Find where the given text appears and provide that cell's center as [x, y] coordinate. 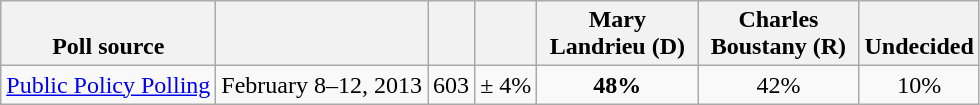
42% [778, 85]
± 4% [506, 85]
Poll source [108, 34]
603 [452, 85]
Undecided [919, 34]
48% [618, 85]
10% [919, 85]
CharlesBoustany (R) [778, 34]
MaryLandrieu (D) [618, 34]
February 8–12, 2013 [322, 85]
Public Policy Polling [108, 85]
